Output the (X, Y) coordinate of the center of the cell containing the given text.  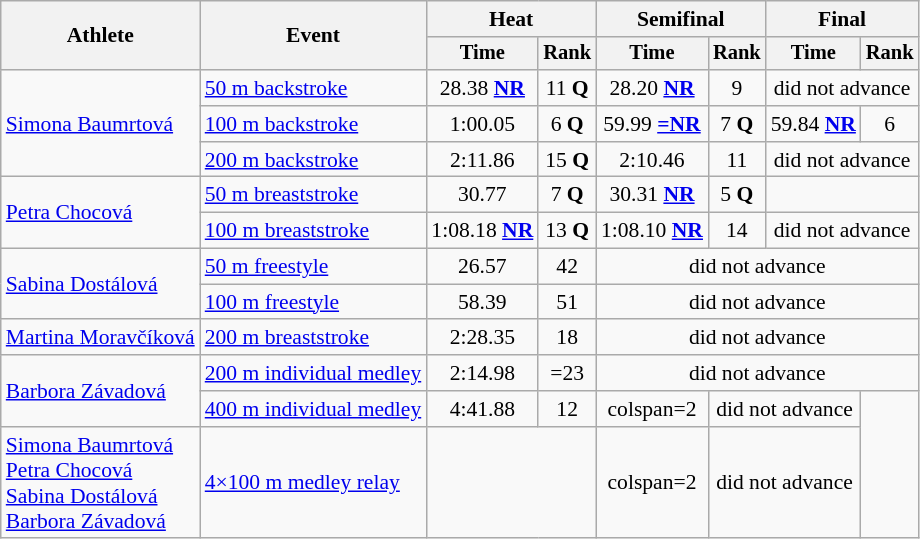
1:00.05 (482, 124)
58.39 (482, 302)
=23 (567, 373)
1:08.18 NR (482, 231)
Simona BaumrtováPetra ChocováSabina DostálováBarbora Závadová (100, 483)
2:10.46 (652, 160)
200 m breaststroke (314, 338)
2:11.86 (482, 160)
6 Q (567, 124)
100 m backstroke (314, 124)
400 m individual medley (314, 409)
50 m breaststroke (314, 195)
2:28.35 (482, 338)
28.20 NR (652, 88)
4:41.88 (482, 409)
18 (567, 338)
2:14.98 (482, 373)
Martina Moravčíková (100, 338)
6 (890, 124)
12 (567, 409)
15 Q (567, 160)
100 m freestyle (314, 302)
59.84 NR (814, 124)
200 m individual medley (314, 373)
13 Q (567, 231)
50 m freestyle (314, 267)
9 (737, 88)
100 m breaststroke (314, 231)
1:08.10 NR (652, 231)
Final (842, 19)
5 Q (737, 195)
30.77 (482, 195)
28.38 NR (482, 88)
50 m backstroke (314, 88)
11 (737, 160)
Simona Baumrtová (100, 124)
Event (314, 36)
Heat (511, 19)
14 (737, 231)
4×100 m medley relay (314, 483)
Sabina Dostálová (100, 284)
51 (567, 302)
Petra Chocová (100, 212)
11 Q (567, 88)
26.57 (482, 267)
42 (567, 267)
200 m backstroke (314, 160)
30.31 NR (652, 195)
Semifinal (681, 19)
59.99 =NR (652, 124)
Barbora Závadová (100, 390)
Athlete (100, 36)
